From the cell containing the given text, extract its center point as [X, Y] coordinate. 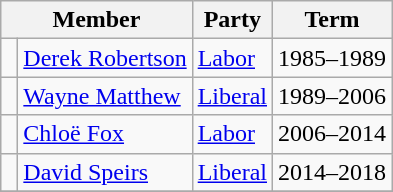
David Speirs [105, 172]
Derek Robertson [105, 58]
Member [96, 20]
Term [332, 20]
Chloë Fox [105, 134]
Wayne Matthew [105, 96]
1985–1989 [332, 58]
2006–2014 [332, 134]
Party [232, 20]
2014–2018 [332, 172]
1989–2006 [332, 96]
